Locate the cell with the specified text and output its (x, y) center coordinate. 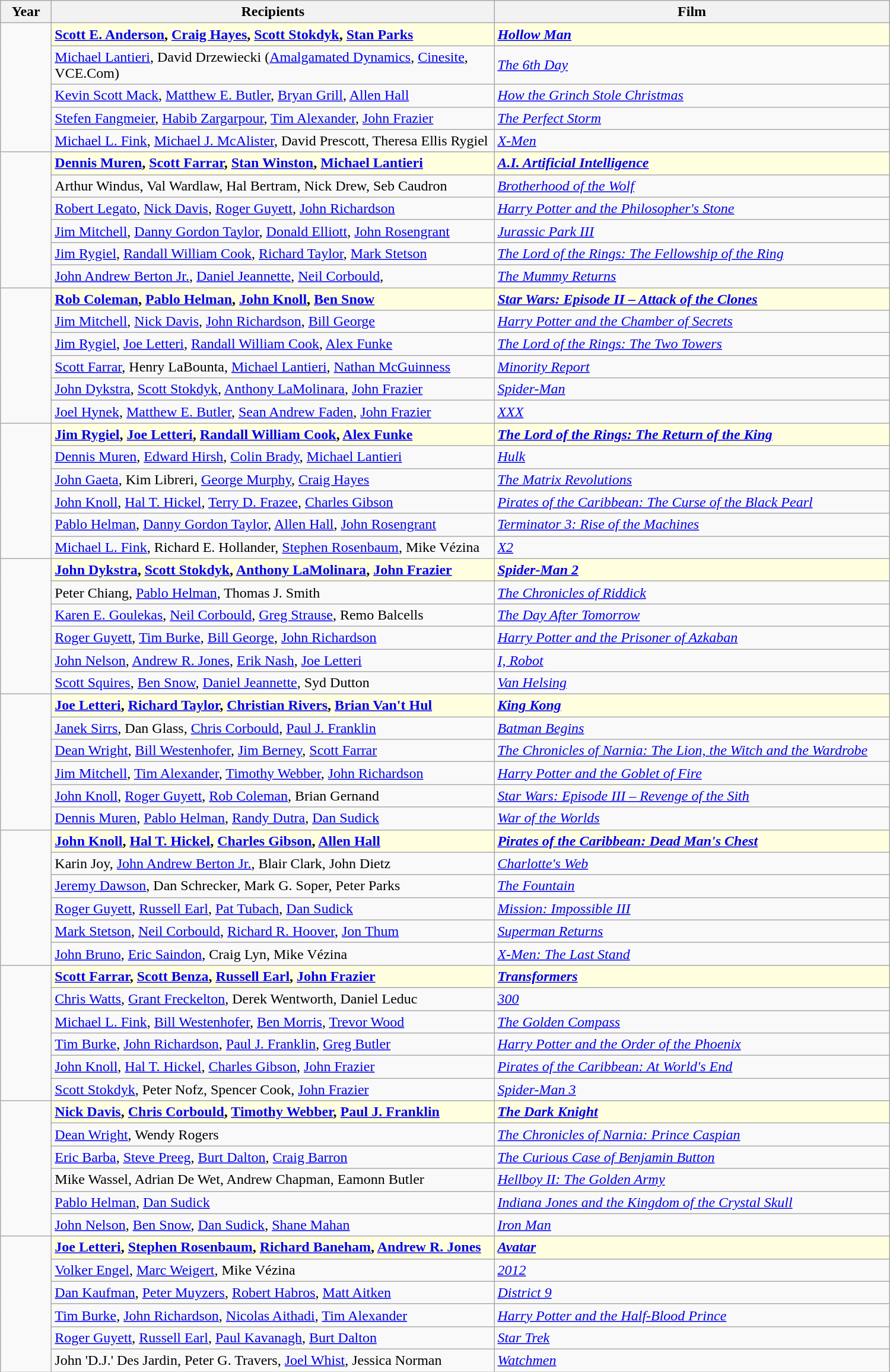
Mission: Impossible III (692, 909)
Joe Letteri, Stephen Rosenbaum, Richard Baneham, Andrew R. Jones (273, 1247)
Jurassic Park III (692, 231)
Scott E. Anderson, Craig Hayes, Scott Stokdyk, Stan Parks (273, 34)
How the Grinch Stole Christmas (692, 96)
The Golden Compass (692, 1021)
I, Robot (692, 660)
John Knoll, Hal T. Hickel, Charles Gibson, Allen Hall (273, 841)
Batman Begins (692, 728)
Michael Lantieri, David Drzewiecki (Amalgamated Dynamics, Cinesite, VCE.Com) (273, 65)
The Curious Case of Benjamin Button (692, 1157)
Tim Burke, John Richardson, Nicolas Aithadi, Tim Alexander (273, 1315)
Spider-Man 2 (692, 570)
XXX (692, 412)
Harry Potter and the Order of the Phoenix (692, 1044)
The Matrix Revolutions (692, 479)
Chris Watts, Grant Freckelton, Derek Wentworth, Daniel Leduc (273, 999)
Arthur Windus, Val Wardlaw, Hal Bertram, Nick Drew, Seb Caudron (273, 186)
Pirates of the Caribbean: Dead Man's Chest (692, 841)
Pablo Helman, Danny Gordon Taylor, Allen Hall, John Rosengrant (273, 525)
Hellboy II: The Golden Army (692, 1180)
John 'D.J.' Des Jardin, Peter G. Travers, Joel Whist, Jessica Norman (273, 1360)
Scott Stokdyk, Peter Nofz, Spencer Cook, John Frazier (273, 1090)
Star Wars: Episode III – Revenge of the Sith (692, 796)
Minority Report (692, 367)
The Lord of the Rings: The Return of the King (692, 434)
Mike Wassel, Adrian De Wet, Andrew Chapman, Eamonn Butler (273, 1180)
The Chronicles of Riddick (692, 592)
Stefen Fangmeier, Habib Zargarpour, Tim Alexander, John Frazier (273, 118)
John Knoll, Roger Guyett, Rob Coleman, Brian Gernand (273, 796)
Volker Engel, Marc Weigert, Mike Vézina (273, 1270)
X-Men: The Last Stand (692, 954)
The Perfect Storm (692, 118)
Pirates of the Caribbean: The Curse of the Black Pearl (692, 502)
Brotherhood of the Wolf (692, 186)
Jim Mitchell, Danny Gordon Taylor, Donald Elliott, John Rosengrant (273, 231)
District 9 (692, 1292)
Scott Squires, Ben Snow, Daniel Jeannette, Syd Dutton (273, 683)
Peter Chiang, Pablo Helman, Thomas J. Smith (273, 592)
The Chronicles of Narnia: Prince Caspian (692, 1135)
John Nelson, Ben Snow, Dan Sudick, Shane Mahan (273, 1225)
Roger Guyett, Russell Earl, Paul Kavanagh, Burt Dalton (273, 1338)
Nick Davis, Chris Corbould, Timothy Webber, Paul J. Franklin (273, 1112)
John Gaeta, Kim Libreri, George Murphy, Craig Hayes (273, 479)
The Dark Knight (692, 1112)
John Nelson, Andrew R. Jones, Erik Nash, Joe Letteri (273, 660)
Roger Guyett, Tim Burke, Bill George, John Richardson (273, 637)
Michael L. Fink, Richard E. Hollander, Stephen Rosenbaum, Mike Vézina (273, 547)
John Knoll, Hal T. Hickel, Charles Gibson, John Frazier (273, 1067)
Karen E. Goulekas, Neil Corbould, Greg Strause, Remo Balcells (273, 615)
X-Men (692, 141)
Eric Barba, Steve Preeg, Burt Dalton, Craig Barron (273, 1157)
Spider-Man (692, 389)
Hulk (692, 457)
Star Trek (692, 1338)
The Day After Tomorrow (692, 615)
Kevin Scott Mack, Matthew E. Butler, Bryan Grill, Allen Hall (273, 96)
Transformers (692, 976)
300 (692, 999)
Film (692, 12)
X2 (692, 547)
Star Wars: Episode II – Attack of the Clones (692, 298)
Iron Man (692, 1225)
Michael L. Fink, Michael J. McAlister, David Prescott, Theresa Ellis Rygiel (273, 141)
Dennis Muren, Scott Farrar, Stan Winston, Michael Lantieri (273, 163)
John Bruno, Eric Saindon, Craig Lyn, Mike Vézina (273, 954)
Charlotte's Web (692, 863)
Mark Stetson, Neil Corbould, Richard R. Hoover, Jon Thum (273, 931)
Harry Potter and the Philosopher's Stone (692, 208)
Superman Returns (692, 931)
Harry Potter and the Prisoner of Azkaban (692, 637)
John Knoll, Hal T. Hickel, Terry D. Frazee, Charles Gibson (273, 502)
Harry Potter and the Half-Blood Prince (692, 1315)
Roger Guyett, Russell Earl, Pat Tubach, Dan Sudick (273, 909)
Recipients (273, 12)
The Mummy Returns (692, 276)
Harry Potter and the Goblet of Fire (692, 773)
Pablo Helman, Dan Sudick (273, 1202)
Michael L. Fink, Bill Westenhofer, Ben Morris, Trevor Wood (273, 1021)
Indiana Jones and the Kingdom of the Crystal Skull (692, 1202)
Year (26, 12)
Van Helsing (692, 683)
Karin Joy, John Andrew Berton Jr., Blair Clark, John Dietz (273, 863)
Spider-Man 3 (692, 1090)
The Fountain (692, 886)
John Andrew Berton Jr., Daniel Jeannette, Neil Corbould, (273, 276)
King Kong (692, 706)
Scott Farrar, Henry LaBounta, Michael Lantieri, Nathan McGuinness (273, 367)
The 6th Day (692, 65)
Joel Hynek, Matthew E. Butler, Sean Andrew Faden, John Frazier (273, 412)
Dennis Muren, Edward Hirsh, Colin Brady, Michael Lantieri (273, 457)
Jim Mitchell, Nick Davis, John Richardson, Bill George (273, 322)
2012 (692, 1270)
Dean Wright, Bill Westenhofer, Jim Berney, Scott Farrar (273, 751)
Robert Legato, Nick Davis, Roger Guyett, John Richardson (273, 208)
Dan Kaufman, Peter Muyzers, Robert Habros, Matt Aitken (273, 1292)
Jim Rygiel, Randall William Cook, Richard Taylor, Mark Stetson (273, 253)
Jeremy Dawson, Dan Schrecker, Mark G. Soper, Peter Parks (273, 886)
Scott Farrar, Scott Benza, Russell Earl, John Frazier (273, 976)
Harry Potter and the Chamber of Secrets (692, 322)
Watchmen (692, 1360)
Hollow Man (692, 34)
Jim Mitchell, Tim Alexander, Timothy Webber, John Richardson (273, 773)
The Lord of the Rings: The Fellowship of the Ring (692, 253)
Dennis Muren, Pablo Helman, Randy Dutra, Dan Sudick (273, 818)
A.I. Artificial Intelligence (692, 163)
Janek Sirrs, Dan Glass, Chris Corbould, Paul J. Franklin (273, 728)
Dean Wright, Wendy Rogers (273, 1135)
Rob Coleman, Pablo Helman, John Knoll, Ben Snow (273, 298)
The Chronicles of Narnia: The Lion, the Witch and the Wardrobe (692, 751)
Tim Burke, John Richardson, Paul J. Franklin, Greg Butler (273, 1044)
Avatar (692, 1247)
War of the Worlds (692, 818)
Terminator 3: Rise of the Machines (692, 525)
Joe Letteri, Richard Taylor, Christian Rivers, Brian Van't Hul (273, 706)
Pirates of the Caribbean: At World's End (692, 1067)
The Lord of the Rings: The Two Towers (692, 344)
